Determine the [x, y] coordinate at the center of the cell enclosing the given text.  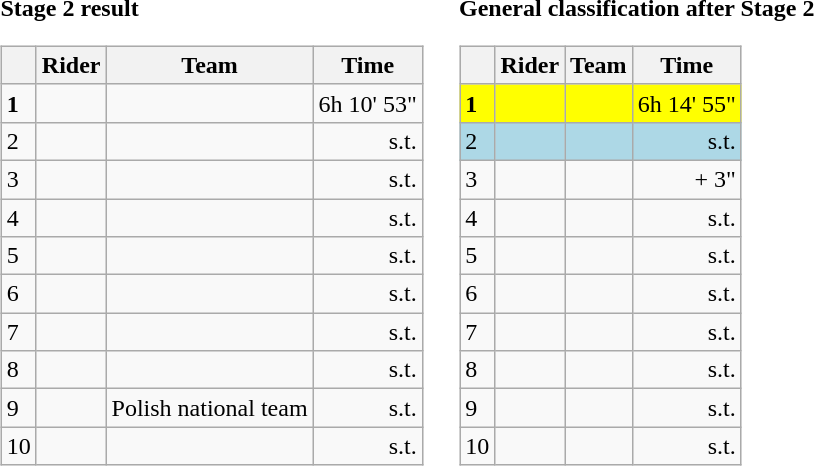
Polish national team [210, 408]
6h 10' 53" [368, 103]
+ 3" [686, 179]
6h 14' 55" [686, 103]
